Find where the given text appears and provide that cell's center as [x, y] coordinate. 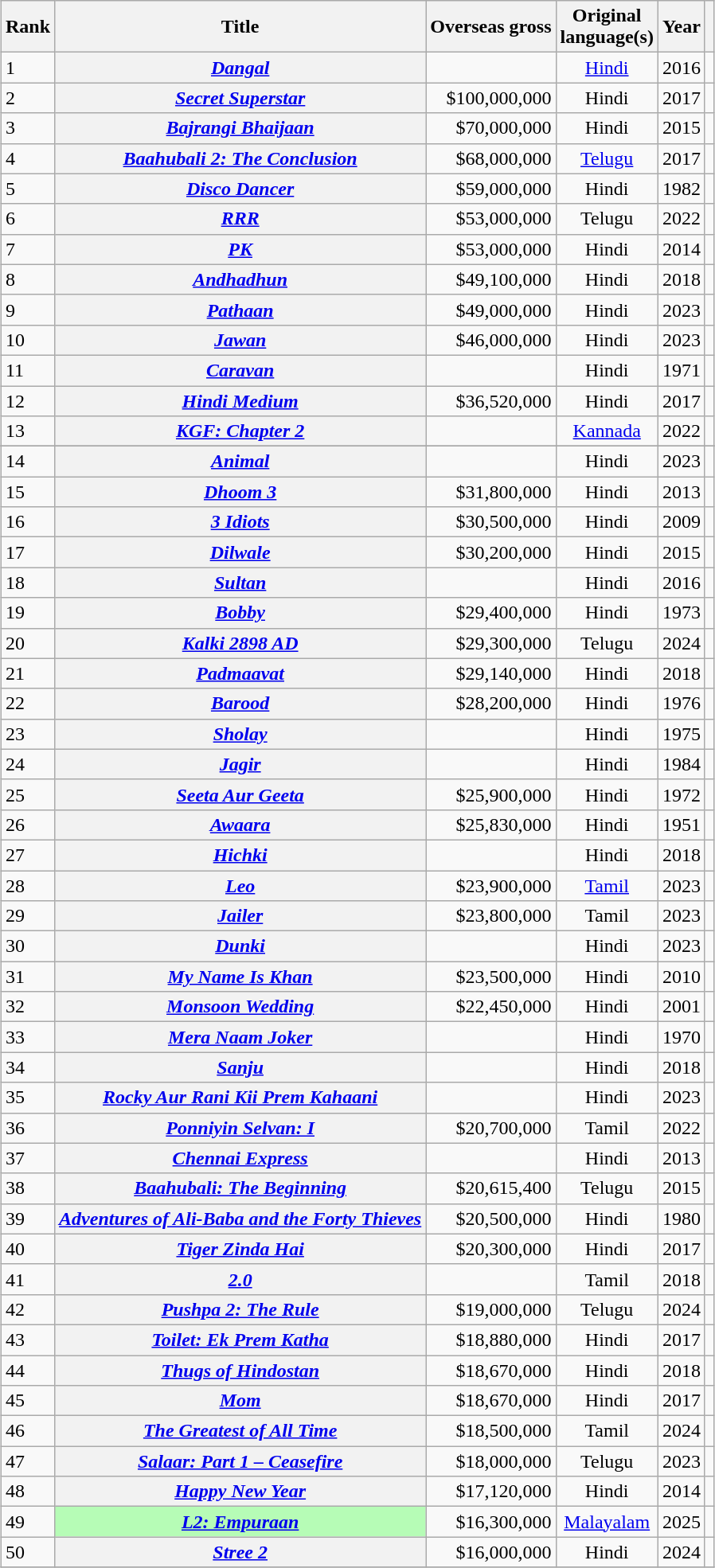
Toilet: Ek Prem Katha [240, 1340]
Stree 2 [240, 1552]
$20,500,000 [490, 1219]
Dangal [240, 68]
26 [27, 825]
$17,120,000 [490, 1492]
My Name Is Khan [240, 977]
Sultan [240, 583]
Disco Dancer [240, 189]
17 [27, 552]
23 [27, 734]
14 [27, 462]
43 [27, 1340]
3 Idiots [240, 522]
Pushpa 2: The Rule [240, 1309]
44 [27, 1370]
$49,100,000 [490, 279]
Happy New Year [240, 1492]
Ponniyin Selvan: I [240, 1128]
Secret Superstar [240, 98]
9 [27, 310]
$25,900,000 [490, 794]
2.0 [240, 1279]
$29,300,000 [490, 643]
2 [27, 98]
36 [27, 1128]
Bajrangi Bhaijaan [240, 128]
34 [27, 1067]
2025 [682, 1522]
28 [27, 886]
32 [27, 1007]
30 [27, 946]
$31,800,000 [490, 492]
$29,400,000 [490, 613]
48 [27, 1492]
$18,000,000 [490, 1461]
Andhadhun [240, 279]
$23,800,000 [490, 916]
1984 [682, 764]
6 [27, 219]
$30,500,000 [490, 522]
1970 [682, 1037]
Kannada [607, 431]
$59,000,000 [490, 189]
21 [27, 673]
5 [27, 189]
Animal [240, 462]
Jailer [240, 916]
20 [27, 643]
Tiger Zinda Hai [240, 1249]
19 [27, 613]
$29,140,000 [490, 673]
$70,000,000 [490, 128]
49 [27, 1522]
Dilwale [240, 552]
16 [27, 522]
Sholay [240, 734]
1972 [682, 794]
Dunki [240, 946]
Baahubali 2: The Conclusion [240, 158]
29 [27, 916]
Malayalam [607, 1522]
$100,000,000 [490, 98]
2001 [682, 1007]
Seeta Aur Geeta [240, 794]
$23,500,000 [490, 977]
11 [27, 370]
$49,000,000 [490, 310]
46 [27, 1431]
8 [27, 279]
7 [27, 249]
Year [682, 27]
Kalki 2898 AD [240, 643]
$20,615,400 [490, 1188]
Rank [27, 27]
Title [240, 27]
2009 [682, 522]
$18,880,000 [490, 1340]
2010 [682, 977]
$22,450,000 [490, 1007]
3 [27, 128]
Padmaavat [240, 673]
41 [27, 1279]
$46,000,000 [490, 340]
1971 [682, 370]
Caravan [240, 370]
Awaara [240, 825]
$18,500,000 [490, 1431]
4 [27, 158]
38 [27, 1188]
Overseas gross [490, 27]
Rocky Aur Rani Kii Prem Kahaani [240, 1098]
$20,300,000 [490, 1249]
Pathaan [240, 310]
$20,700,000 [490, 1128]
1976 [682, 704]
Adventures of Ali-Baba and the Forty Thieves [240, 1219]
$16,000,000 [490, 1552]
L2: Empuraan [240, 1522]
1973 [682, 613]
45 [27, 1401]
1982 [682, 189]
Leo [240, 886]
$16,300,000 [490, 1522]
$28,200,000 [490, 704]
Jawan [240, 340]
1 [27, 68]
10 [27, 340]
Barood [240, 704]
Baahubali: The Beginning [240, 1188]
50 [27, 1552]
37 [27, 1158]
18 [27, 583]
The Greatest of All Time [240, 1431]
1980 [682, 1219]
Mera Naam Joker [240, 1037]
$30,200,000 [490, 552]
13 [27, 431]
Dhoom 3 [240, 492]
25 [27, 794]
40 [27, 1249]
Jagir [240, 764]
Original language(s) [607, 27]
39 [27, 1219]
Hichki [240, 855]
Thugs of Hindostan [240, 1370]
$19,000,000 [490, 1309]
24 [27, 764]
$23,900,000 [490, 886]
Sanju [240, 1067]
12 [27, 400]
Chennai Express [240, 1158]
1975 [682, 734]
22 [27, 704]
Salaar: Part 1 – Ceasefire [240, 1461]
1951 [682, 825]
PK [240, 249]
KGF: Chapter 2 [240, 431]
RRR [240, 219]
35 [27, 1098]
42 [27, 1309]
$36,520,000 [490, 400]
Monsoon Wedding [240, 1007]
$68,000,000 [490, 158]
27 [27, 855]
47 [27, 1461]
33 [27, 1037]
Bobby [240, 613]
Hindi Medium [240, 400]
$25,830,000 [490, 825]
Mom [240, 1401]
31 [27, 977]
15 [27, 492]
